For the text-containing cell, return its midpoint in [x, y] coordinate format. 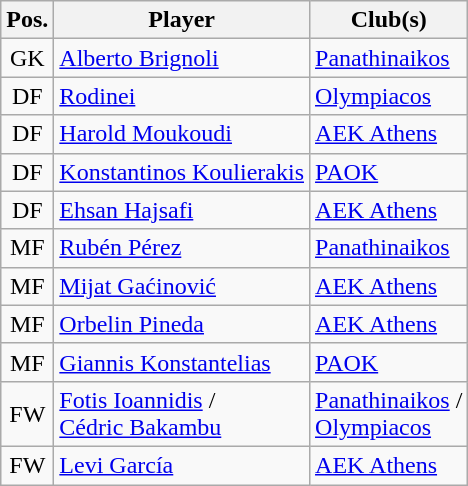
Alberto Brignoli [182, 58]
GK [28, 58]
Panathinaikos /Olympiacos [389, 414]
Player [182, 20]
Giannis Konstantelias [182, 362]
Harold Moukoudi [182, 134]
Konstantinos Koulierakis [182, 172]
Ehsan Hajsafi [182, 210]
Olympiacos [389, 96]
Mijat Gaćinović [182, 286]
Orbelin Pineda [182, 324]
Pos. [28, 20]
Rubén Pérez [182, 248]
Levi García [182, 465]
Rodinei [182, 96]
Fotis Ioannidis / Cédric Bakambu [182, 414]
Club(s) [389, 20]
